Locate the cell with the specified text and output its [x, y] center coordinate. 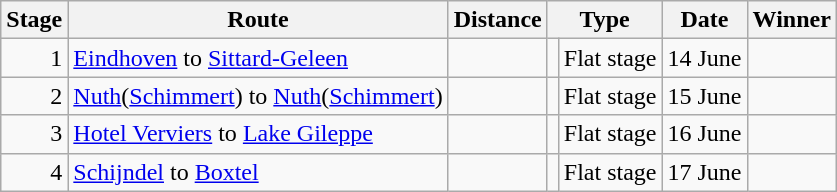
3 [34, 134]
Type [604, 20]
15 June [704, 96]
1 [34, 58]
Date [704, 20]
Hotel Verviers to Lake Gileppe [258, 134]
2 [34, 96]
Distance [498, 20]
4 [34, 172]
16 June [704, 134]
14 June [704, 58]
Nuth(Schimmert) to Nuth(Schimmert) [258, 96]
Schijndel to Boxtel [258, 172]
Route [258, 20]
17 June [704, 172]
Stage [34, 20]
Winner [792, 20]
Eindhoven to Sittard-Geleen [258, 58]
